Identify which cell holds the provided text, then report its [x, y] central coordinate. 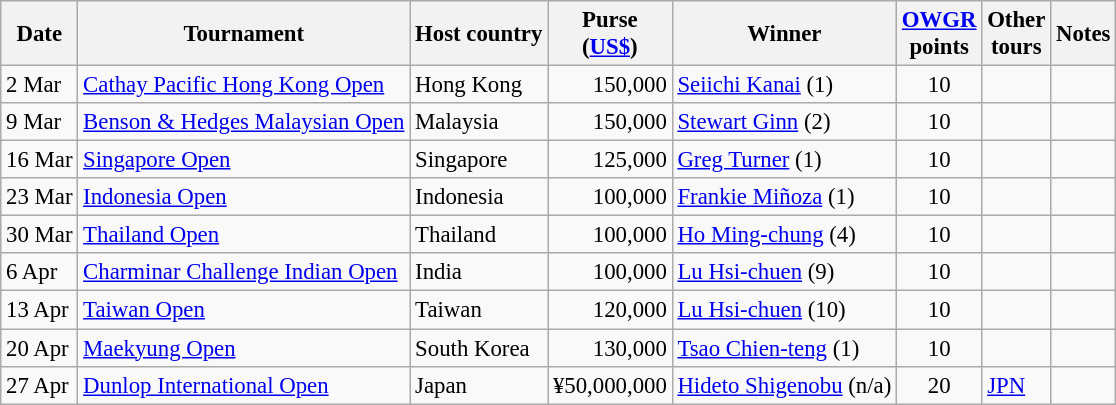
Host country [479, 34]
Winner [784, 34]
Maekyung Open [244, 348]
13 Apr [40, 310]
120,000 [610, 310]
Purse(US$) [610, 34]
Taiwan Open [244, 310]
9 Mar [40, 122]
JPN [1016, 385]
6 Apr [40, 273]
Indonesia Open [244, 197]
Seiichi Kanai (1) [784, 85]
125,000 [610, 160]
Singapore [479, 160]
16 Mar [40, 160]
Thailand Open [244, 235]
Date [40, 34]
2 Mar [40, 85]
Thailand [479, 235]
Singapore Open [244, 160]
Benson & Hedges Malaysian Open [244, 122]
Othertours [1016, 34]
23 Mar [40, 197]
27 Apr [40, 385]
130,000 [610, 348]
India [479, 273]
Charminar Challenge Indian Open [244, 273]
Hong Kong [479, 85]
30 Mar [40, 235]
Hideto Shigenobu (n/a) [784, 385]
Taiwan [479, 310]
20 [940, 385]
Frankie Miñoza (1) [784, 197]
Tsao Chien-teng (1) [784, 348]
Malaysia [479, 122]
Lu Hsi-chuen (9) [784, 273]
South Korea [479, 348]
Notes [1084, 34]
Greg Turner (1) [784, 160]
Ho Ming-chung (4) [784, 235]
¥50,000,000 [610, 385]
20 Apr [40, 348]
Indonesia [479, 197]
OWGRpoints [940, 34]
Stewart Ginn (2) [784, 122]
Dunlop International Open [244, 385]
Cathay Pacific Hong Kong Open [244, 85]
Tournament [244, 34]
Japan [479, 385]
Lu Hsi-chuen (10) [784, 310]
